Scan for the cell matching the given text and deliver its [X, Y] coordinate at center. 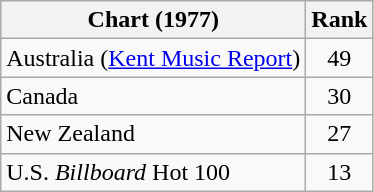
13 [340, 172]
New Zealand [154, 134]
Chart (1977) [154, 20]
27 [340, 134]
49 [340, 58]
Rank [340, 20]
U.S. Billboard Hot 100 [154, 172]
30 [340, 96]
Australia (Kent Music Report) [154, 58]
Canada [154, 96]
